Determine the [x, y] coordinate at the center of the cell enclosing the given text.  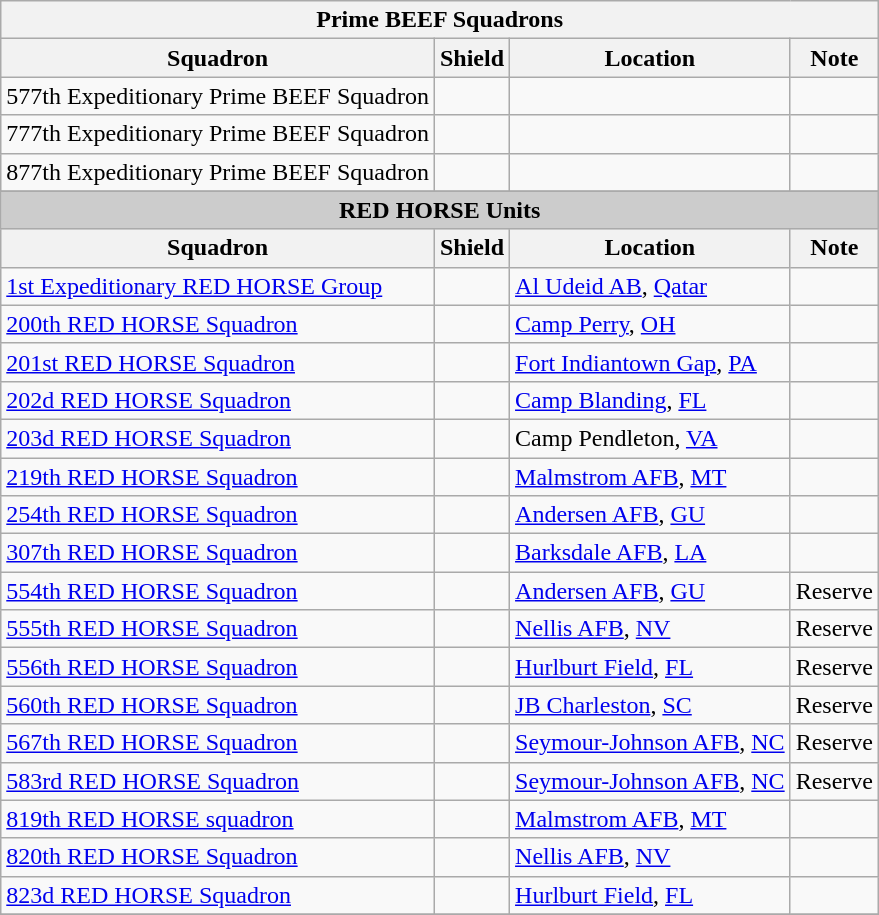
254th RED HORSE Squadron [218, 515]
823d RED HORSE Squadron [218, 895]
219th RED HORSE Squadron [218, 477]
RED HORSE Units [440, 210]
819th RED HORSE squadron [218, 819]
583rd RED HORSE Squadron [218, 781]
556th RED HORSE Squadron [218, 667]
555th RED HORSE Squadron [218, 629]
Barksdale AFB, LA [650, 553]
567th RED HORSE Squadron [218, 743]
Camp Perry, OH [650, 324]
Al Udeid AB, Qatar [650, 286]
577th Expeditionary Prime BEEF Squadron [218, 96]
202d RED HORSE Squadron [218, 400]
560th RED HORSE Squadron [218, 705]
777th Expeditionary Prime BEEF Squadron [218, 134]
201st RED HORSE Squadron [218, 362]
Camp Blanding, FL [650, 400]
877th Expeditionary Prime BEEF Squadron [218, 172]
JB Charleston, SC [650, 705]
820th RED HORSE Squadron [218, 857]
Camp Pendleton, VA [650, 438]
554th RED HORSE Squadron [218, 591]
307th RED HORSE Squadron [218, 553]
1st Expeditionary RED HORSE Group [218, 286]
Prime BEEF Squadrons [440, 20]
203d RED HORSE Squadron [218, 438]
Fort Indiantown Gap, PA [650, 362]
200th RED HORSE Squadron [218, 324]
